Determine the (X, Y) coordinate at the center of the cell enclosing the given text.  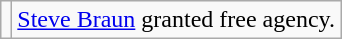
Steve Braun granted free agency. (176, 20)
